Return (X, Y) of the center of cell containing provided text 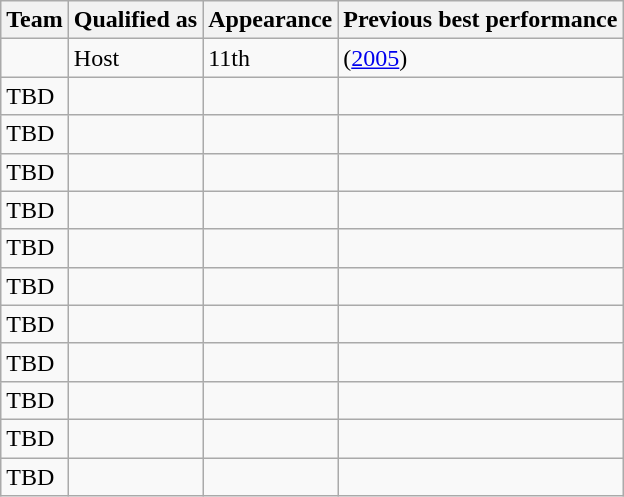
Team (35, 20)
Host (135, 58)
Qualified as (135, 20)
Previous best performance (480, 20)
Appearance (270, 20)
11th (270, 58)
(2005) (480, 58)
